Return the (X, Y) coordinate for the center point of the cell that contains the specified text.  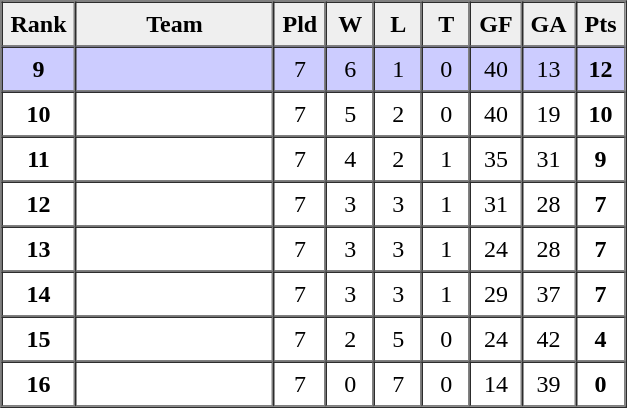
GF (496, 24)
Team (175, 24)
42 (549, 338)
Pts (601, 24)
15 (39, 338)
L (398, 24)
GA (549, 24)
6 (350, 68)
Rank (39, 24)
11 (39, 158)
W (350, 24)
16 (39, 384)
29 (496, 294)
Pld (300, 24)
T (446, 24)
19 (549, 114)
35 (496, 158)
37 (549, 294)
39 (549, 384)
